Return the (X, Y) coordinate for the center point of the cell that contains the specified text.  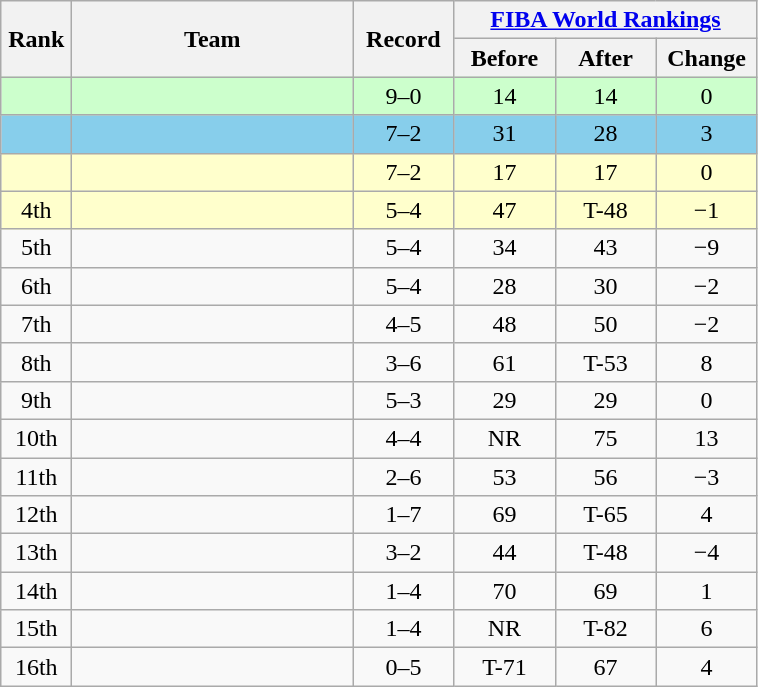
Record (404, 39)
34 (504, 248)
7th (36, 324)
3–2 (404, 553)
6th (36, 286)
Change (706, 58)
11th (36, 477)
13th (36, 553)
T-71 (504, 667)
2–6 (404, 477)
Team (212, 39)
5th (36, 248)
48 (504, 324)
43 (606, 248)
15th (36, 629)
−1 (706, 210)
14th (36, 591)
56 (606, 477)
6 (706, 629)
61 (504, 362)
67 (606, 667)
5–3 (404, 400)
30 (606, 286)
−9 (706, 248)
3 (706, 134)
4th (36, 210)
−4 (706, 553)
50 (606, 324)
44 (504, 553)
1 (706, 591)
T-65 (606, 515)
70 (504, 591)
13 (706, 438)
12th (36, 515)
53 (504, 477)
9th (36, 400)
47 (504, 210)
0–5 (404, 667)
T-53 (606, 362)
31 (504, 134)
9–0 (404, 96)
−3 (706, 477)
16th (36, 667)
Rank (36, 39)
1–7 (404, 515)
After (606, 58)
10th (36, 438)
FIBA World Rankings (606, 20)
4–4 (404, 438)
8 (706, 362)
Before (504, 58)
8th (36, 362)
4–5 (404, 324)
75 (606, 438)
3–6 (404, 362)
T-82 (606, 629)
